Identify which cell holds the provided text, then report its (X, Y) central coordinate. 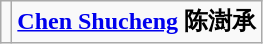
Chen Shucheng 陈澍承 (137, 22)
